Locate the cell with the specified text and output its [x, y] center coordinate. 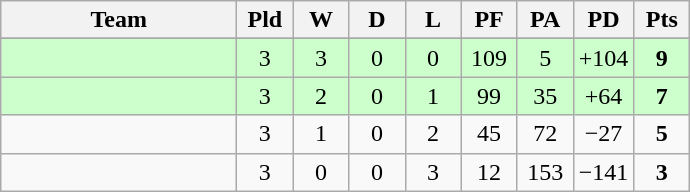
Team [119, 20]
+104 [604, 58]
153 [545, 172]
W [321, 20]
9 [662, 58]
Pld [265, 20]
Pts [662, 20]
72 [545, 134]
L [433, 20]
45 [489, 134]
7 [662, 96]
D [377, 20]
99 [489, 96]
PF [489, 20]
35 [545, 96]
12 [489, 172]
PD [604, 20]
109 [489, 58]
−27 [604, 134]
−141 [604, 172]
PA [545, 20]
+64 [604, 96]
